Detect which cell encompasses the target text, then output its (x, y) center coordinate. 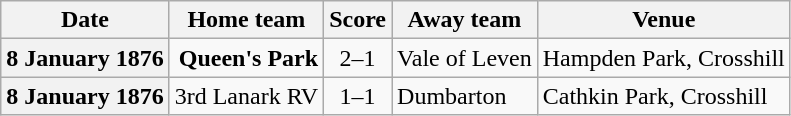
1–1 (358, 96)
Score (358, 20)
Hampden Park, Crosshill (664, 58)
Dumbarton (465, 96)
Home team (246, 20)
Date (85, 20)
3rd Lanark RV (246, 96)
Queen's Park (246, 58)
2–1 (358, 58)
Away team (465, 20)
Venue (664, 20)
Cathkin Park, Crosshill (664, 96)
Vale of Leven (465, 58)
